Find where the given text appears and provide that cell's center as [x, y] coordinate. 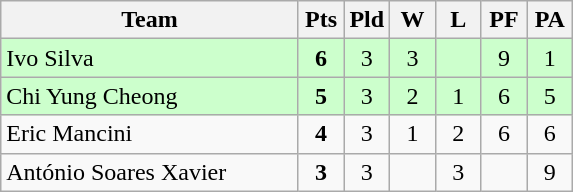
Pld [367, 20]
L [458, 20]
4 [321, 134]
Chi Yung Cheong [150, 96]
Ivo Silva [150, 58]
António Soares Xavier [150, 172]
Pts [321, 20]
Team [150, 20]
W [413, 20]
PA [550, 20]
Eric Mancini [150, 134]
PF [504, 20]
